Output the [x, y] coordinate of the center of the cell containing the given text.  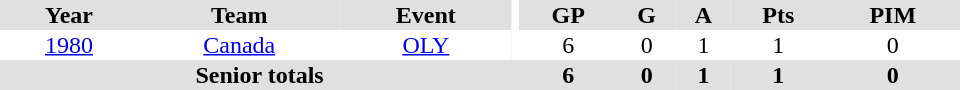
GP [568, 15]
OLY [426, 45]
A [704, 15]
PIM [893, 15]
Canada [240, 45]
Team [240, 15]
Senior totals [260, 75]
Pts [778, 15]
Year [69, 15]
Event [426, 15]
1980 [69, 45]
G [646, 15]
